Search for the cell housing the specified text and yield its (x, y) center coordinate. 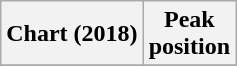
Peakposition (189, 34)
Chart (2018) (72, 34)
